For the text-containing cell, return its midpoint in [X, Y] coordinate format. 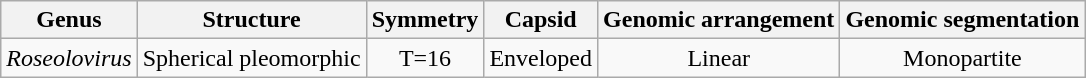
Linear [719, 58]
Roseolovirus [69, 58]
T=16 [425, 58]
Genomic arrangement [719, 20]
Enveloped [541, 58]
Monopartite [962, 58]
Genomic segmentation [962, 20]
Structure [252, 20]
Capsid [541, 20]
Symmetry [425, 20]
Genus [69, 20]
Spherical pleomorphic [252, 58]
